Pinpoint the cell where the given text exists, returning its (x, y) midpoint coordinate. 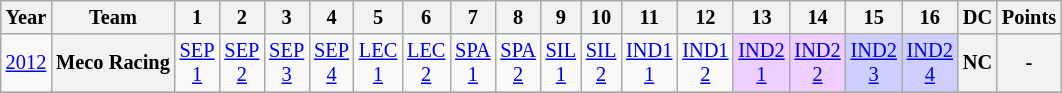
LEC2 (426, 63)
IND21 (761, 63)
SPA2 (518, 63)
2 (242, 17)
Year (26, 17)
14 (818, 17)
Team (112, 17)
NC (978, 63)
IND22 (818, 63)
12 (705, 17)
3 (286, 17)
SIL1 (561, 63)
4 (332, 17)
- (1029, 63)
6 (426, 17)
LEC1 (378, 63)
1 (198, 17)
2012 (26, 63)
7 (472, 17)
IND12 (705, 63)
Meco Racing (112, 63)
Points (1029, 17)
10 (601, 17)
DC (978, 17)
IND23 (874, 63)
11 (649, 17)
8 (518, 17)
SEP1 (198, 63)
SIL2 (601, 63)
IND24 (930, 63)
SEP3 (286, 63)
IND11 (649, 63)
9 (561, 17)
5 (378, 17)
SEP2 (242, 63)
SEP4 (332, 63)
SPA1 (472, 63)
13 (761, 17)
16 (930, 17)
15 (874, 17)
